Search for the cell housing the specified text and yield its [x, y] center coordinate. 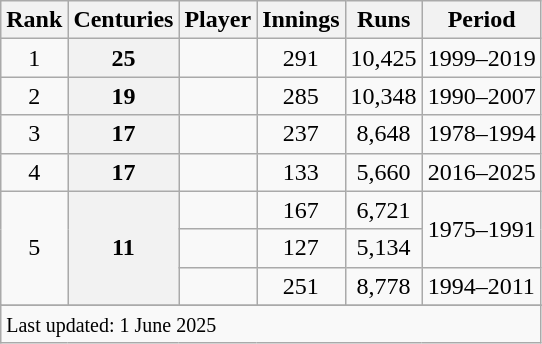
167 [301, 210]
25 [124, 58]
10,425 [384, 58]
5 [34, 248]
8,778 [384, 286]
251 [301, 286]
1999–2019 [482, 58]
Centuries [124, 20]
8,648 [384, 134]
133 [301, 172]
Last updated: 1 June 2025 [271, 324]
1994–2011 [482, 286]
1990–2007 [482, 96]
5,660 [384, 172]
285 [301, 96]
1 [34, 58]
11 [124, 248]
2016–2025 [482, 172]
Rank [34, 20]
Innings [301, 20]
5,134 [384, 248]
1978–1994 [482, 134]
10,348 [384, 96]
4 [34, 172]
Player [218, 20]
6,721 [384, 210]
1975–1991 [482, 229]
2 [34, 96]
Runs [384, 20]
291 [301, 58]
19 [124, 96]
3 [34, 134]
237 [301, 134]
Period [482, 20]
127 [301, 248]
